Pinpoint the cell where the given text exists, returning its (x, y) midpoint coordinate. 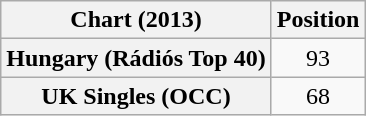
UK Singles (OCC) (136, 96)
Hungary (Rádiós Top 40) (136, 58)
Position (318, 20)
Chart (2013) (136, 20)
93 (318, 58)
68 (318, 96)
